Scan for the cell matching the given text and deliver its (X, Y) coordinate at center. 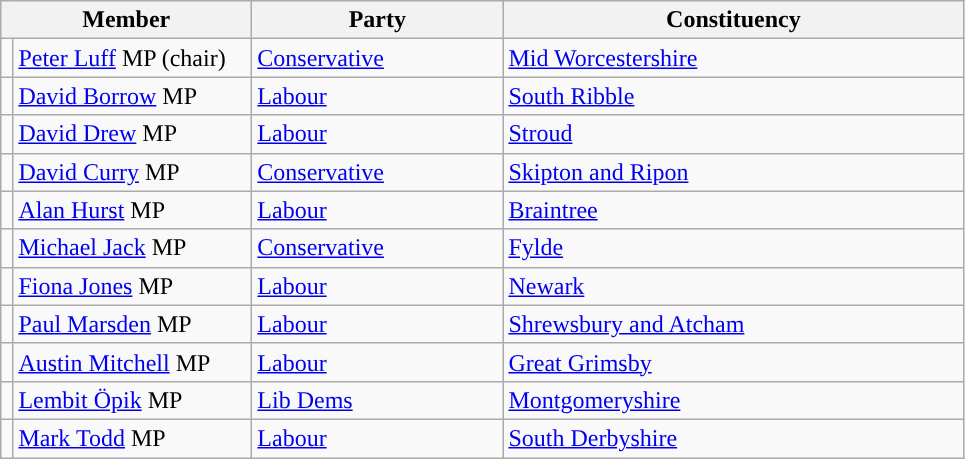
Fiona Jones MP (132, 286)
Member (126, 20)
Mark Todd MP (132, 438)
Mid Worcestershire (734, 58)
Paul Marsden MP (132, 324)
Braintree (734, 210)
Great Grimsby (734, 362)
Fylde (734, 248)
Lembit Öpik MP (132, 400)
Party (378, 20)
David Drew MP (132, 134)
Michael Jack MP (132, 248)
South Derbyshire (734, 438)
David Borrow MP (132, 96)
Peter Luff MP (chair) (132, 58)
Shrewsbury and Atcham (734, 324)
Montgomeryshire (734, 400)
Alan Hurst MP (132, 210)
Austin Mitchell MP (132, 362)
Newark (734, 286)
Lib Dems (378, 400)
Stroud (734, 134)
South Ribble (734, 96)
Constituency (734, 20)
Skipton and Ripon (734, 172)
David Curry MP (132, 172)
